Locate the cell with the specified text and output its (x, y) center coordinate. 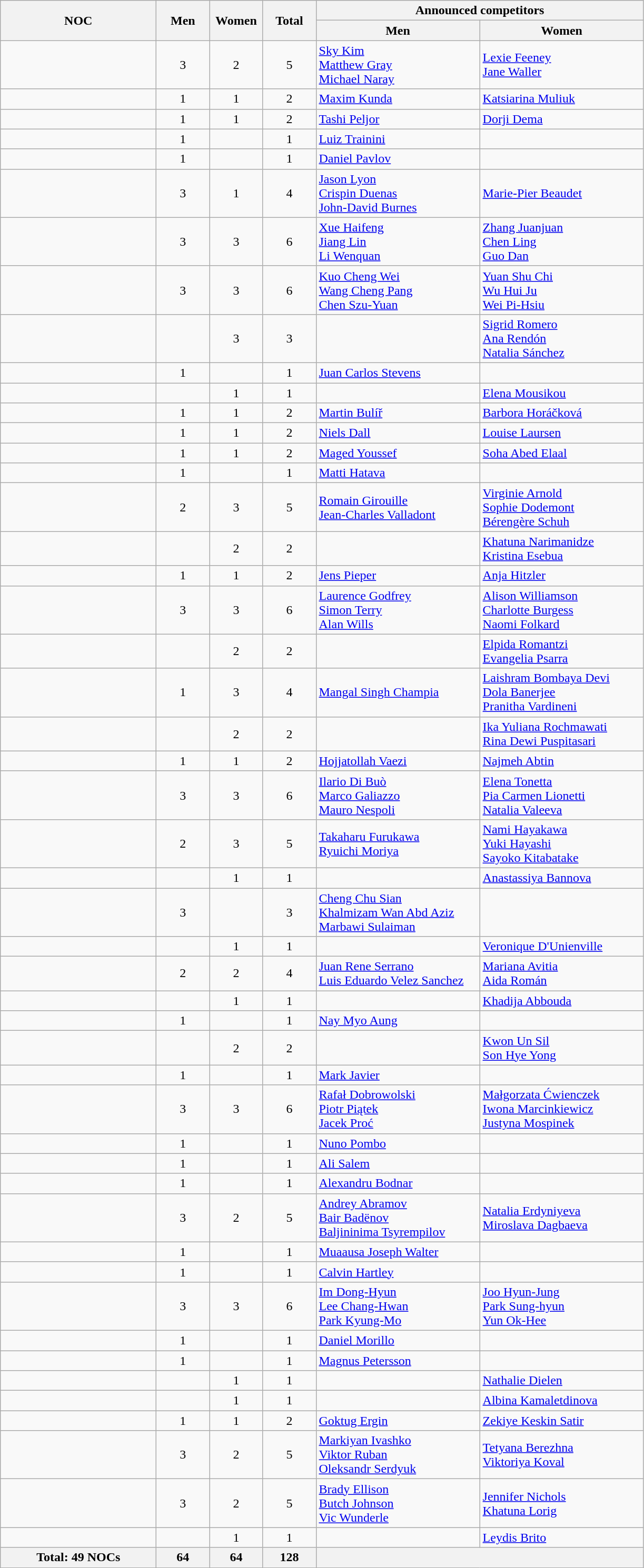
Maged Youssef (398, 453)
Jason LyonCrispin DuenasJohn-David Burnes (398, 193)
Nathalie Dielen (561, 1381)
Markiyan IvashkoViktor RubanOleksandr Serdyuk (398, 1455)
Luiz Trainini (398, 139)
Katsiarina Muliuk (561, 99)
Anja Hitzler (561, 576)
Barbora Horáčková (561, 413)
Małgorzata ĆwienczekIwona MarcinkiewiczJustyna Mospinek (561, 1109)
Anastassiya Bannova (561, 878)
Juan Carlos Stevens (398, 373)
Albina Kamaletdinova (561, 1401)
Niels Dall (398, 433)
Louise Laursen (561, 433)
Daniel Morillo (398, 1340)
Soha Abed Elaal (561, 453)
Mark Javier (398, 1075)
Virginie ArnoldSophie DodemontBérengère Schuh (561, 507)
Martin Bulíř (398, 413)
Daniel Pavlov (398, 159)
Elena TonettaPia Carmen LionettiNatalia Valeeva (561, 795)
Laishram Bombaya DeviDola BanerjeePranitha Vardineni (561, 692)
Alison WilliamsonCharlotte BurgessNaomi Folkard (561, 610)
Nay Myo Aung (398, 1021)
Goktug Ergin (398, 1421)
Brady EllisonButch JohnsonVic Wunderle (398, 1503)
Muaausa Joseph Walter (398, 1252)
Lexie FeeneyJane Waller (561, 65)
Yuan Shu ChiWu Hui JuWei Pi-Hsiu (561, 290)
Takaharu FurukawaRyuichi Moriya (398, 843)
Jens Pieper (398, 576)
Matti Hatava (398, 473)
Natalia Erdyniyeva Miroslava Dagbaeva (561, 1218)
Mangal Singh Champia (398, 692)
Total: 49 NOCs (78, 1557)
Kuo Cheng WeiWang Cheng PangChen Szu-Yuan (398, 290)
Cheng Chu SianKhalmizam Wan Abd AzizMarbawi Sulaiman (398, 912)
Najmeh Abtin (561, 761)
Tashi Peljor (398, 119)
Ilario Di BuòMarco GaliazzoMauro Nespoli (398, 795)
Kwon Un SilSon Hye Yong (561, 1048)
Jennifer NicholsKhatuna Lorig (561, 1503)
Joo Hyun-JungPark Sung-hyunYun Ok-Hee (561, 1306)
Sky KimMatthew GrayMichael Naray (398, 65)
Mariana AvitiaAida Román (561, 973)
Romain GirouilleJean-Charles Valladont (398, 507)
Elena Mousikou (561, 393)
Alexandru Bodnar (398, 1183)
NOC (78, 21)
Maxim Kunda (398, 99)
Calvin Hartley (398, 1272)
Khatuna NarimanidzeKristina Esebua (561, 548)
Zhang JuanjuanChen LingGuo Dan (561, 242)
Rafał DobrowolskiPiotr PiątekJacek Proć (398, 1109)
Magnus Petersson (398, 1360)
Laurence GodfreySimon TerryAlan Wills (398, 610)
Dorji Dema (561, 119)
Announced competitors (480, 11)
Sigrid RomeroAna RendónNatalia Sánchez (561, 338)
Elpida RomantziEvangelia Psarra (561, 651)
Nami HayakawaYuki HayashiSayoko Kitabatake (561, 843)
Marie-Pier Beaudet (561, 193)
Xue HaifengJiang LinLi Wenquan (398, 242)
Khadija Abbouda (561, 1001)
128 (290, 1557)
Tetyana BerezhnaViktoriya Koval (561, 1455)
Ika Yuliana Rochmawati Rina Dewi Puspitasari (561, 733)
Im Dong-HyunLee Chang-HwanPark Kyung-Mo (398, 1306)
Total (290, 21)
Ali Salem (398, 1163)
Leydis Brito (561, 1537)
Zekiye Keskin Satir (561, 1421)
Veronique D'Unienville (561, 947)
Hojjatollah Vaezi (398, 761)
Nuno Pombo (398, 1143)
Andrey Abramov Bair Badënov Baljininima Tsyrempilov (398, 1218)
Juan Rene SerranoLuis Eduardo Velez Sanchez (398, 973)
